Extract the [x, y] coordinate from the center of the cell holding the provided text.  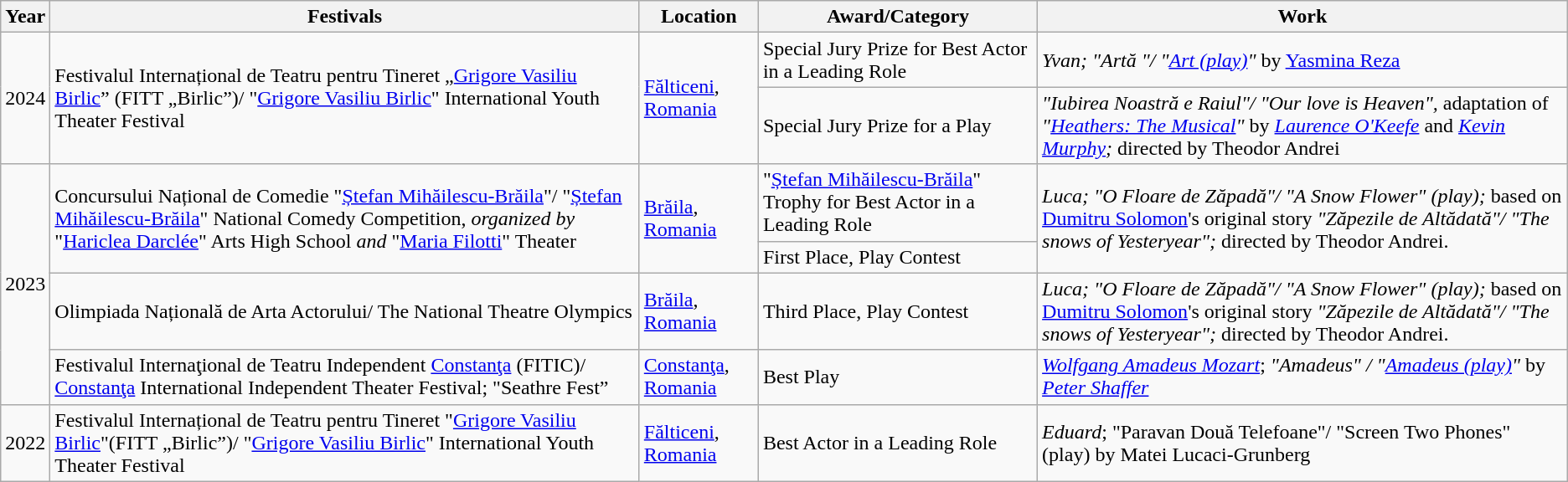
Special Jury Prize for a Play [898, 126]
Festivals [345, 17]
"Ștefan Mihăilescu-Brăila" Trophy for Best Actor in a Leading Role [898, 203]
Eduard; "Paravan Două Telefoane"/ "Screen Two Phones" (play) by Matei Lucaci-Grunberg [1303, 443]
Yvan; "Artă "/ "Art (play)" by Yasmina Reza [1303, 60]
Olimpiada Națională de Arta Actorului/ The National Theatre Olympics [345, 311]
First Place, Play Contest [898, 257]
Constanţa, Romania [699, 377]
Work [1303, 17]
2024 [25, 99]
Festivalul Internaţional de Teatru Independent Constanţa (FITIC)/ Constanţa International Independent Theater Festival; "Seathre Fest” [345, 377]
Best Actor in a Leading Role [898, 443]
Best Play [898, 377]
Wolfgang Amadeus Mozart; "Amadeus" / "Amadeus (play)" by Peter Shaffer [1303, 377]
Year [25, 17]
2022 [25, 443]
Award/Category [898, 17]
Location [699, 17]
Third Place, Play Contest [898, 311]
2023 [25, 285]
Special Jury Prize for Best Actor in a Leading Role [898, 60]
